Return [X, Y] of the center of cell containing provided text 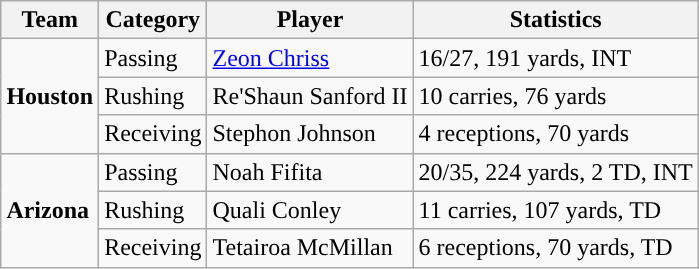
16/27, 191 yards, INT [556, 58]
Statistics [556, 20]
Team [50, 20]
20/35, 224 yards, 2 TD, INT [556, 172]
Quali Conley [310, 210]
11 carries, 107 yards, TD [556, 210]
6 receptions, 70 yards, TD [556, 248]
4 receptions, 70 yards [556, 134]
Category [153, 20]
Stephon Johnson [310, 134]
Zeon Chriss [310, 58]
Noah Fifita [310, 172]
Re'Shaun Sanford II [310, 96]
10 carries, 76 yards [556, 96]
Player [310, 20]
Tetairoa McMillan [310, 248]
Houston [50, 96]
Arizona [50, 210]
